Locate the cell with the specified text and output its (X, Y) center coordinate. 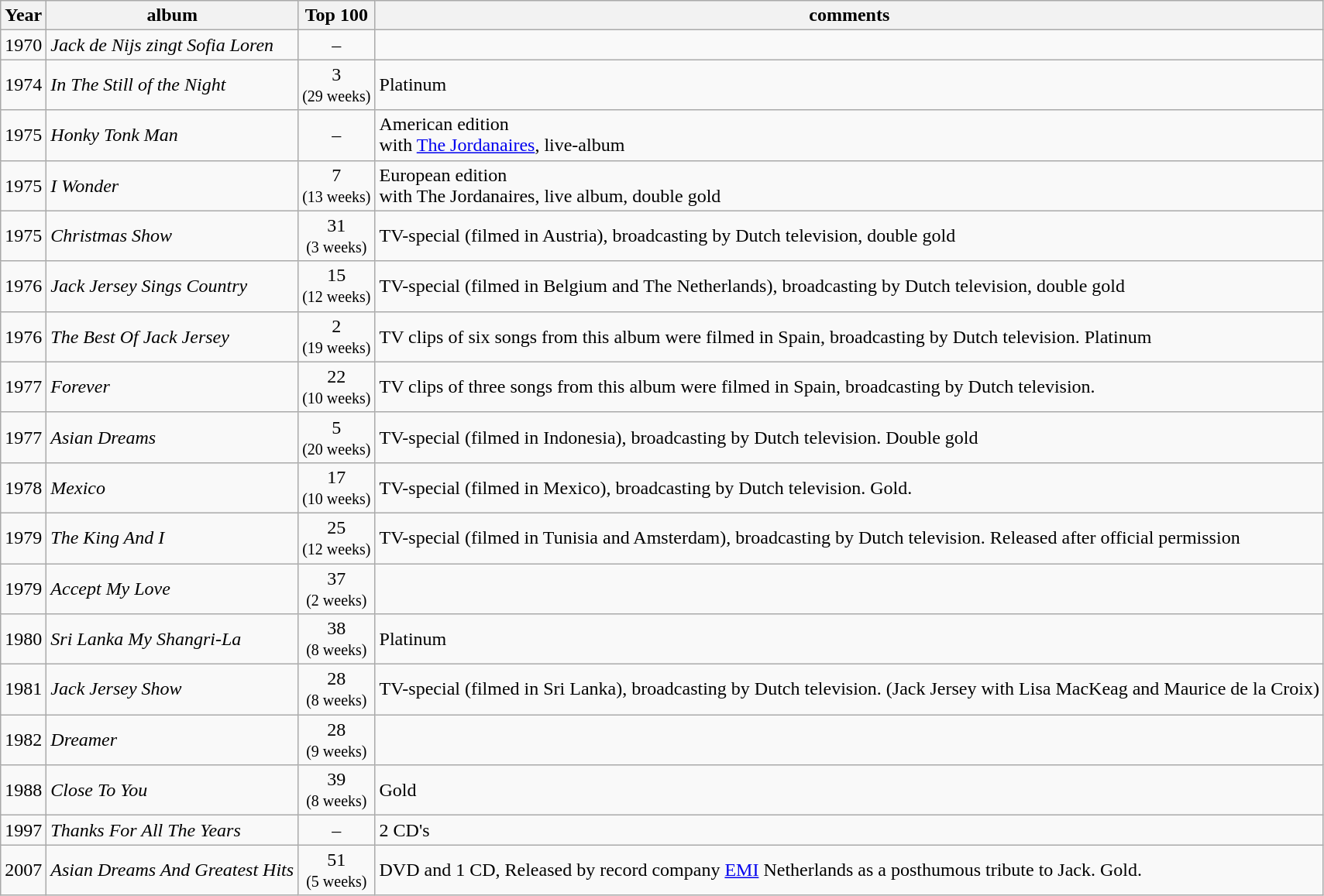
1997 (23, 830)
Christmas Show (172, 235)
European editionwith The Jordanaires, live album, double gold (849, 186)
Jack Jersey Show (172, 689)
25(12 weeks) (336, 537)
31(3 weeks) (336, 235)
5(20 weeks) (336, 437)
1980 (23, 640)
2007 (23, 870)
2(19 weeks) (336, 336)
TV-special (filmed in Mexico), broadcasting by Dutch television. Gold. (849, 488)
39(8 weeks) (336, 790)
Jack de Nijs zingt Sofia Loren (172, 45)
American editionwith The Jordanaires, live-album (849, 135)
51(5 weeks) (336, 870)
37(2 weeks) (336, 589)
Thanks For All The Years (172, 830)
2 CD's (849, 830)
The Best Of Jack Jersey (172, 336)
The King And I (172, 537)
1988 (23, 790)
Sri Lanka My Shangri-La (172, 640)
Jack Jersey Sings Country (172, 287)
1982 (23, 740)
Year (23, 15)
1981 (23, 689)
Dreamer (172, 740)
Top 100 (336, 15)
28(9 weeks) (336, 740)
15(12 weeks) (336, 287)
38(8 weeks) (336, 640)
TV clips of three songs from this album were filmed in Spain, broadcasting by Dutch television. (849, 387)
TV-special (filmed in Austria), broadcasting by Dutch television, double gold (849, 235)
Forever (172, 387)
TV clips of six songs from this album were filmed in Spain, broadcasting by Dutch television. Platinum (849, 336)
1970 (23, 45)
22(10 weeks) (336, 387)
Asian Dreams (172, 437)
Asian Dreams And Greatest Hits (172, 870)
7(13 weeks) (336, 186)
Gold (849, 790)
DVD and 1 CD, Released by record company EMI Netherlands as a posthumous tribute to Jack. Gold. (849, 870)
comments (849, 15)
TV-special (filmed in Belgium and The Netherlands), broadcasting by Dutch television, double gold (849, 287)
I Wonder (172, 186)
17(10 weeks) (336, 488)
Close To You (172, 790)
album (172, 15)
TV-special (filmed in Indonesia), broadcasting by Dutch television. Double gold (849, 437)
Mexico (172, 488)
1974 (23, 85)
1978 (23, 488)
Honky Tonk Man (172, 135)
28(8 weeks) (336, 689)
3(29 weeks) (336, 85)
TV-special (filmed in Sri Lanka), broadcasting by Dutch television. (Jack Jersey with Lisa MacKeag and Maurice de la Croix) (849, 689)
In The Still of the Night (172, 85)
Accept My Love (172, 589)
TV-special (filmed in Tunisia and Amsterdam), broadcasting by Dutch television. Released after official permission (849, 537)
